For the text-containing cell, return its midpoint in [X, Y] coordinate format. 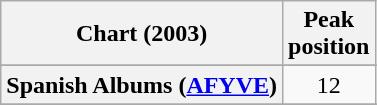
Spanish Albums (AFYVE) [142, 85]
Peakposition [329, 34]
12 [329, 85]
Chart (2003) [142, 34]
